Identify which cell holds the provided text, then report its [X, Y] central coordinate. 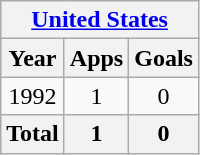
1992 [33, 96]
Total [33, 134]
United States [100, 20]
Year [33, 58]
Apps [96, 58]
Goals [164, 58]
